Output the [x, y] coordinate of the center of the cell containing the given text.  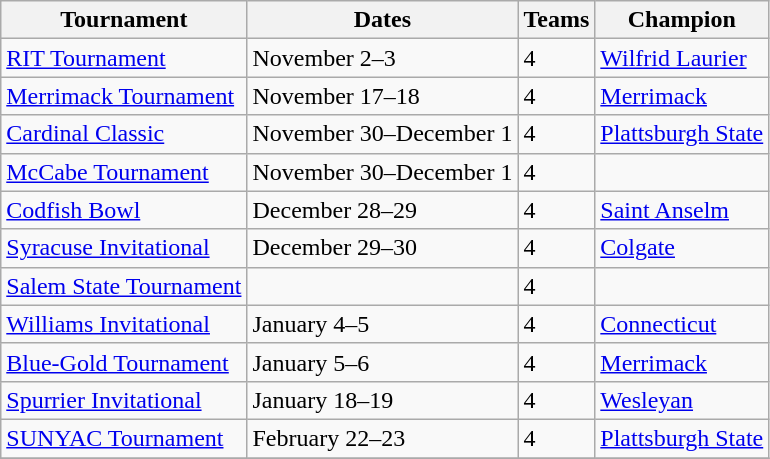
Dates [382, 20]
McCabe Tournament [124, 172]
Cardinal Classic [124, 134]
SUNYAC Tournament [124, 438]
Wilfrid Laurier [682, 58]
Colgate [682, 248]
Wesleyan [682, 400]
December 29–30 [382, 248]
November 17–18 [382, 96]
January 5–6 [382, 362]
Teams [556, 20]
February 22–23 [382, 438]
January 18–19 [382, 400]
November 2–3 [382, 58]
Saint Anselm [682, 210]
Spurrier Invitational [124, 400]
December 28–29 [382, 210]
RIT Tournament [124, 58]
Salem State Tournament [124, 286]
Syracuse Invitational [124, 248]
Williams Invitational [124, 324]
Champion [682, 20]
Connecticut [682, 324]
Tournament [124, 20]
Codfish Bowl [124, 210]
Merrimack Tournament [124, 96]
Blue-Gold Tournament [124, 362]
January 4–5 [382, 324]
